Find where the given text appears and provide that cell's center as [X, Y] coordinate. 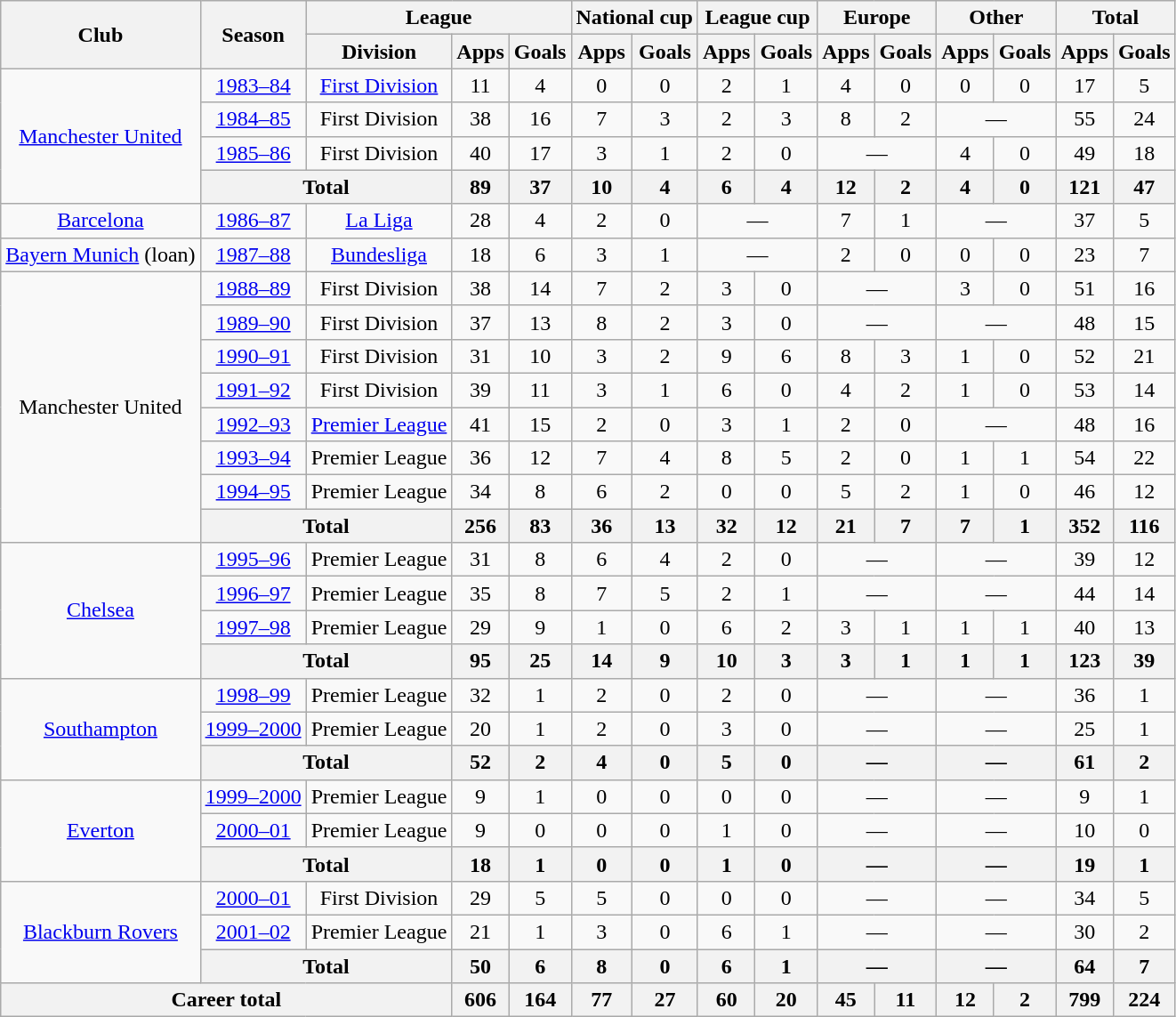
799 [1084, 1000]
Chelsea [101, 610]
51 [1084, 288]
Europe [877, 18]
23 [1084, 254]
Barcelona [101, 221]
Everton [101, 830]
47 [1144, 187]
27 [665, 1000]
77 [601, 1000]
1988–89 [253, 288]
49 [1084, 153]
Career total [226, 1000]
64 [1084, 965]
352 [1084, 526]
1984–85 [253, 119]
1996–97 [253, 593]
National cup [634, 18]
Season [253, 35]
44 [1084, 593]
1991–92 [253, 390]
1995–96 [253, 560]
30 [1084, 932]
121 [1084, 187]
1985–86 [253, 153]
89 [480, 187]
League [439, 18]
1989–90 [253, 322]
Bayern Munich (loan) [101, 254]
1986–87 [253, 221]
123 [1084, 661]
1983–84 [253, 85]
61 [1084, 763]
50 [480, 965]
54 [1084, 458]
164 [540, 1000]
606 [480, 1000]
League cup [757, 18]
45 [846, 1000]
La Liga [379, 221]
83 [540, 526]
35 [480, 593]
116 [1144, 526]
1987–88 [253, 254]
2001–02 [253, 932]
22 [1144, 458]
46 [1084, 492]
1998–99 [253, 695]
Club [101, 35]
1992–93 [253, 424]
1994–95 [253, 492]
95 [480, 661]
1993–94 [253, 458]
1990–91 [253, 356]
53 [1084, 390]
224 [1144, 1000]
Blackburn Rovers [101, 932]
19 [1084, 864]
Division [379, 52]
60 [726, 1000]
24 [1144, 119]
28 [480, 221]
Bundesliga [379, 254]
256 [480, 526]
1997–98 [253, 627]
55 [1084, 119]
Other [996, 18]
Southampton [101, 729]
41 [480, 424]
